Pinpoint the cell where the given text exists, returning its (x, y) midpoint coordinate. 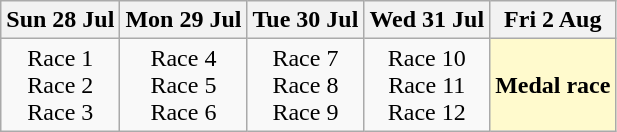
Mon 29 Jul (184, 20)
Fri 2 Aug (553, 20)
Race 4Race 5Race 6 (184, 85)
Sun 28 Jul (60, 20)
Medal race (553, 85)
Tue 30 Jul (306, 20)
Race 10Race 11Race 12 (427, 85)
Race 1Race 2Race 3 (60, 85)
Wed 31 Jul (427, 20)
Race 7Race 8Race 9 (306, 85)
